Search for the cell housing the specified text and yield its (x, y) center coordinate. 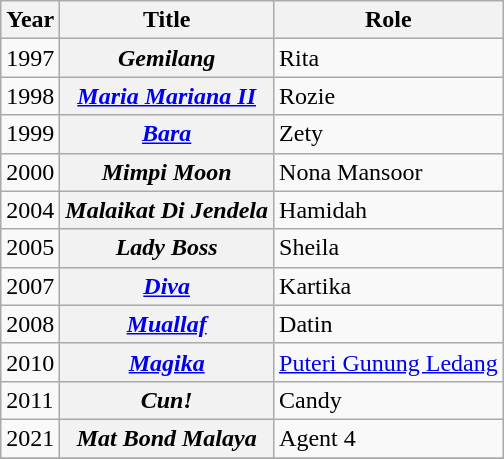
Title (167, 20)
Lady Boss (167, 248)
2004 (30, 210)
Hamidah (389, 210)
2011 (30, 400)
2005 (30, 248)
2010 (30, 362)
Gemilang (167, 58)
Zety (389, 134)
Diva (167, 286)
Rita (389, 58)
2008 (30, 324)
Malaikat Di Jendela (167, 210)
2021 (30, 438)
Role (389, 20)
Rozie (389, 96)
Agent 4 (389, 438)
Puteri Gunung Ledang (389, 362)
Cun! (167, 400)
Bara (167, 134)
Kartika (389, 286)
Muallaf (167, 324)
Mimpi Moon (167, 172)
Mat Bond Malaya (167, 438)
Candy (389, 400)
Datin (389, 324)
Sheila (389, 248)
2007 (30, 286)
2000 (30, 172)
1998 (30, 96)
1997 (30, 58)
Year (30, 20)
Magika (167, 362)
1999 (30, 134)
Nona Mansoor (389, 172)
Maria Mariana II (167, 96)
